Capture the cell that displays the provided text and extract its [X, Y] central coordinate. 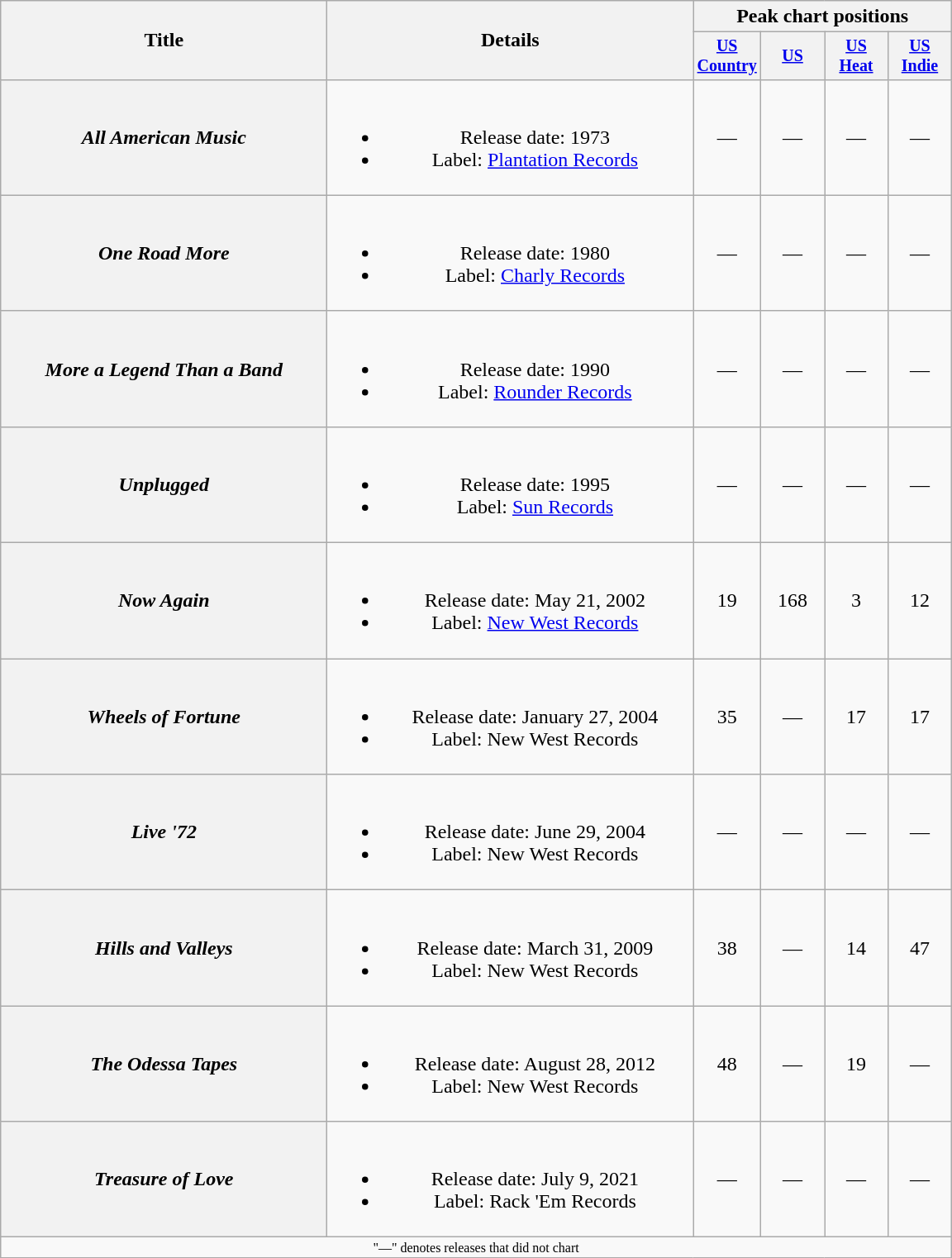
Release date: 1990Label: Rounder Records [511, 369]
3 [856, 601]
US [793, 56]
Release date: 1973Label: Plantation Records [511, 137]
Release date: 1995Label: Sun Records [511, 484]
12 [919, 601]
Release date: May 21, 2002Label: New West Records [511, 601]
Details [511, 41]
"—" denotes releases that did not chart [476, 1247]
The Odessa Tapes [164, 1064]
More a Legend Than a Band [164, 369]
Wheels of Fortune [164, 717]
Hills and Valleys [164, 948]
Peak chart positions [823, 17]
35 [727, 717]
168 [793, 601]
US Indie [919, 56]
Release date: March 31, 2009Label: New West Records [511, 948]
Treasure of Love [164, 1179]
38 [727, 948]
One Road More [164, 253]
Release date: January 27, 2004Label: New West Records [511, 717]
Now Again [164, 601]
14 [856, 948]
Unplugged [164, 484]
US Heat [856, 56]
Live '72 [164, 832]
Title [164, 41]
Release date: 1980Label: Charly Records [511, 253]
Release date: June 29, 2004Label: New West Records [511, 832]
US Country [727, 56]
Release date: July 9, 2021Label: Rack 'Em Records [511, 1179]
All American Music [164, 137]
Release date: August 28, 2012Label: New West Records [511, 1064]
48 [727, 1064]
47 [919, 948]
